Provide the (x, y) coordinate of the cell's center where the given text is located.  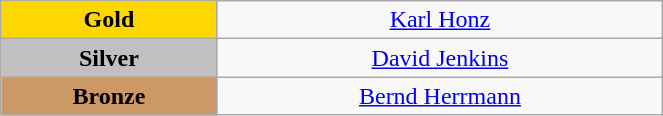
Bronze (109, 96)
Silver (109, 58)
Karl Honz (440, 20)
Gold (109, 20)
Bernd Herrmann (440, 96)
David Jenkins (440, 58)
